Pinpoint the cell where the given text exists, returning its (X, Y) midpoint coordinate. 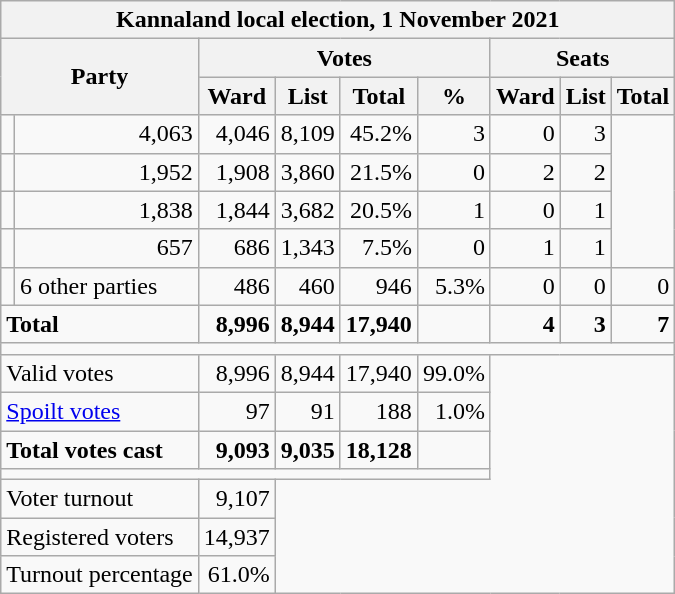
9,093 (236, 449)
1,908 (236, 172)
4,063 (106, 134)
Valid votes (100, 373)
97 (236, 411)
Kannaland local election, 1 November 2021 (338, 20)
460 (308, 286)
486 (236, 286)
21.5% (378, 172)
5.3% (454, 286)
45.2% (378, 134)
Party (100, 77)
Registered voters (100, 537)
1,838 (106, 210)
946 (378, 286)
6 other parties (106, 286)
61.0% (236, 575)
Spoilt votes (100, 411)
4 (525, 324)
3,682 (308, 210)
Votes (344, 58)
657 (106, 248)
188 (378, 411)
99.0% (454, 373)
9,107 (236, 499)
7.5% (378, 248)
4,046 (236, 134)
3,860 (308, 172)
1,343 (308, 248)
20.5% (378, 210)
18,128 (378, 449)
686 (236, 248)
14,937 (236, 537)
91 (308, 411)
1.0% (454, 411)
8,109 (308, 134)
Turnout percentage (100, 575)
1,844 (236, 210)
1,952 (106, 172)
9,035 (308, 449)
Seats (582, 58)
Voter turnout (100, 499)
Total votes cast (100, 449)
% (454, 96)
7 (643, 324)
